Identify which cell holds the provided text, then report its [x, y] central coordinate. 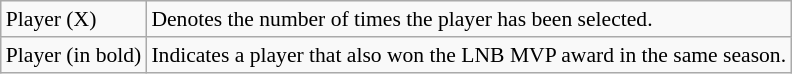
Denotes the number of times the player has been selected. [468, 19]
Player (X) [74, 19]
Indicates a player that also won the LNB MVP award in the same season. [468, 55]
Player (in bold) [74, 55]
